Identify which cell holds the provided text, then report its [X, Y] central coordinate. 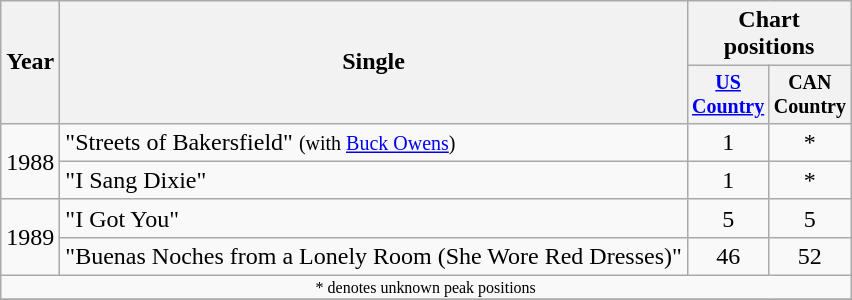
CAN Country [810, 94]
US Country [728, 94]
"I Got You" [374, 218]
52 [810, 256]
1988 [30, 161]
* denotes unknown peak positions [426, 288]
"Buenas Noches from a Lonely Room (She Wore Red Dresses)" [374, 256]
1989 [30, 237]
Single [374, 62]
46 [728, 256]
"Streets of Bakersfield" (with Buck Owens) [374, 142]
Chart positions [768, 34]
Year [30, 62]
"I Sang Dixie" [374, 180]
